Extract the (X, Y) coordinate from the center of the cell holding the provided text.  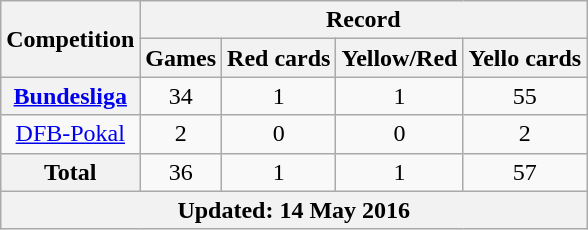
Bundesliga (70, 96)
Yello cards (525, 58)
55 (525, 96)
Yellow/Red (400, 58)
Red cards (279, 58)
34 (181, 96)
57 (525, 172)
36 (181, 172)
Updated: 14 May 2016 (294, 210)
DFB-Pokal (70, 134)
Competition (70, 39)
Total (70, 172)
Record (364, 20)
Games (181, 58)
